Scan for the cell matching the given text and deliver its [x, y] coordinate at center. 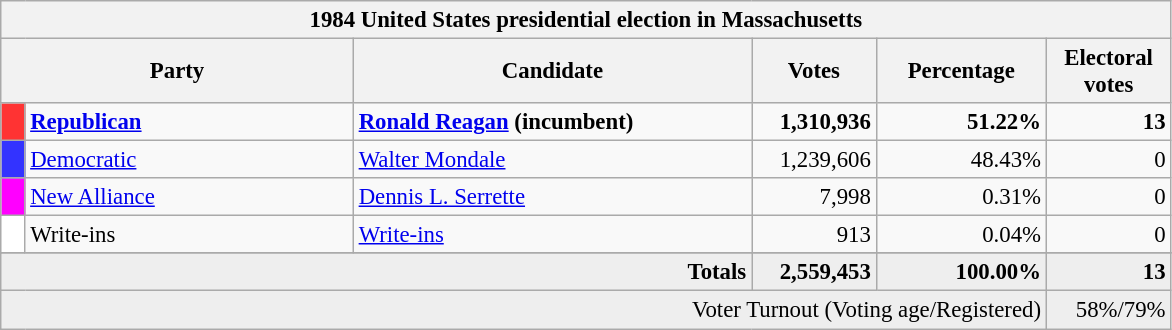
913 [814, 235]
Votes [814, 72]
48.43% [961, 160]
Electoral votes [1108, 72]
7,998 [814, 197]
New Alliance [189, 197]
Voter Turnout (Voting age/Registered) [524, 310]
2,559,453 [814, 273]
Candidate [552, 72]
Republican [189, 122]
Party [178, 72]
51.22% [961, 122]
Walter Mondale [552, 160]
0.04% [961, 235]
Democratic [189, 160]
Percentage [961, 72]
0.31% [961, 197]
100.00% [961, 273]
1,310,936 [814, 122]
1984 United States presidential election in Massachusetts [586, 20]
1,239,606 [814, 160]
Ronald Reagan (incumbent) [552, 122]
Dennis L. Serrette [552, 197]
Totals [376, 273]
58%/79% [1108, 310]
